Provide the [X, Y] coordinate of the cell's center where the given text is located.  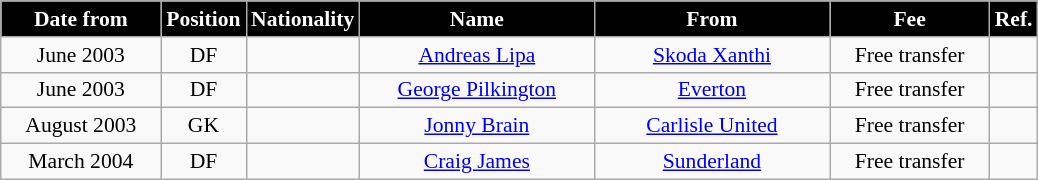
Craig James [476, 162]
Carlisle United [712, 126]
Position [204, 19]
March 2004 [81, 162]
Sunderland [712, 162]
Jonny Brain [476, 126]
From [712, 19]
Name [476, 19]
Everton [712, 90]
GK [204, 126]
Fee [910, 19]
August 2003 [81, 126]
George Pilkington [476, 90]
Skoda Xanthi [712, 55]
Date from [81, 19]
Ref. [1014, 19]
Andreas Lipa [476, 55]
Nationality [302, 19]
